Locate the cell with the specified text and output its [X, Y] center coordinate. 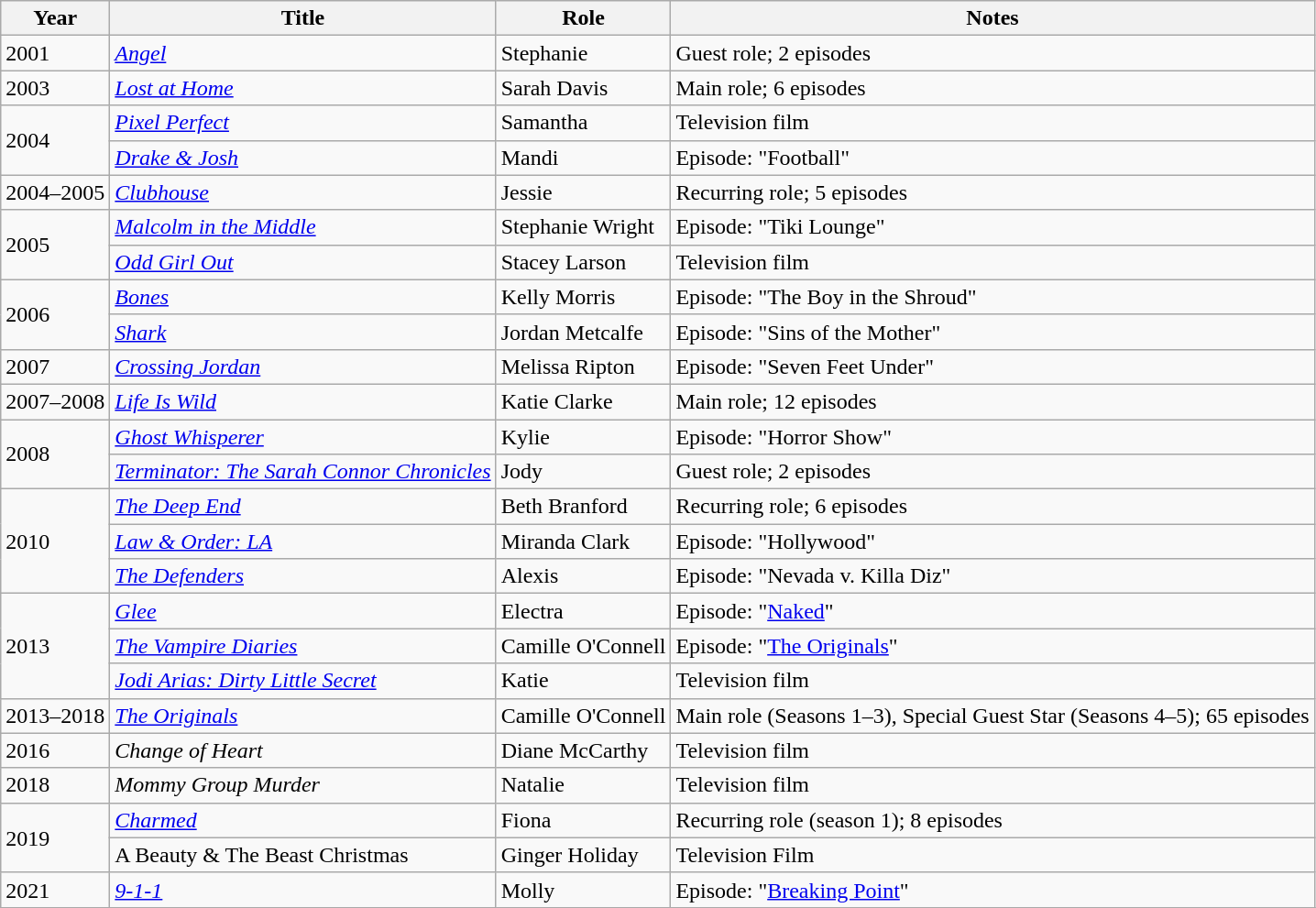
Jessie [583, 192]
2013–2018 [55, 716]
Natalie [583, 785]
Bones [302, 297]
Shark [302, 332]
Stacey Larson [583, 262]
Terminator: The Sarah Connor Chronicles [302, 472]
Episode: "Sins of the Mother" [992, 332]
9-1-1 [302, 890]
Stephanie Wright [583, 227]
Molly [583, 890]
2004–2005 [55, 192]
Episode: "Nevada v. Killa Diz" [992, 576]
Mandi [583, 158]
Jordan Metcalfe [583, 332]
Jody [583, 472]
Notes [992, 18]
Recurring role; 5 episodes [992, 192]
Katie Clarke [583, 401]
2013 [55, 646]
Recurring role (season 1); 8 episodes [992, 820]
Role [583, 18]
Mommy Group Murder [302, 785]
The Originals [302, 716]
Charmed [302, 820]
2019 [55, 837]
Change of Heart [302, 750]
Main role; 12 episodes [992, 401]
Year [55, 18]
Malcolm in the Middle [302, 227]
2007 [55, 366]
Beth Branford [583, 507]
Ginger Holiday [583, 855]
2010 [55, 542]
2006 [55, 314]
A Beauty & The Beast Christmas [302, 855]
2001 [55, 53]
Fiona [583, 820]
2021 [55, 890]
Kelly Morris [583, 297]
Sarah Davis [583, 88]
Alexis [583, 576]
2003 [55, 88]
Miranda Clark [583, 542]
Glee [302, 611]
Ghost Whisperer [302, 437]
Electra [583, 611]
2007–2008 [55, 401]
Episode: "Seven Feet Under" [992, 366]
2005 [55, 245]
Law & Order: LA [302, 542]
Odd Girl Out [302, 262]
Episode: "The Originals" [992, 646]
Angel [302, 53]
Main role; 6 episodes [992, 88]
The Deep End [302, 507]
Episode: "The Boy in the Shroud" [992, 297]
Katie [583, 681]
2008 [55, 454]
Recurring role; 6 episodes [992, 507]
Episode: "Tiki Lounge" [992, 227]
The Vampire Diaries [302, 646]
Kylie [583, 437]
Main role (Seasons 1–3), Special Guest Star (Seasons 4–5); 65 episodes [992, 716]
Pixel Perfect [302, 123]
2004 [55, 140]
Title [302, 18]
2016 [55, 750]
Life Is Wild [302, 401]
Drake & Josh [302, 158]
Melissa Ripton [583, 366]
Episode: "Breaking Point" [992, 890]
Samantha [583, 123]
Stephanie [583, 53]
Diane McCarthy [583, 750]
Lost at Home [302, 88]
Episode: "Hollywood" [992, 542]
The Defenders [302, 576]
Jodi Arias: Dirty Little Secret [302, 681]
Episode: "Football" [992, 158]
Episode: "Naked" [992, 611]
Crossing Jordan [302, 366]
2018 [55, 785]
Television Film [992, 855]
Clubhouse [302, 192]
Episode: "Horror Show" [992, 437]
